From the cell containing the given text, extract its center point as [x, y] coordinate. 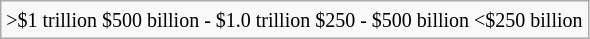
>$1 trillion $500 billion - $1.0 trillion $250 - $500 billion <$250 billion [294, 20]
